From the cell containing the given text, extract its center point as (X, Y) coordinate. 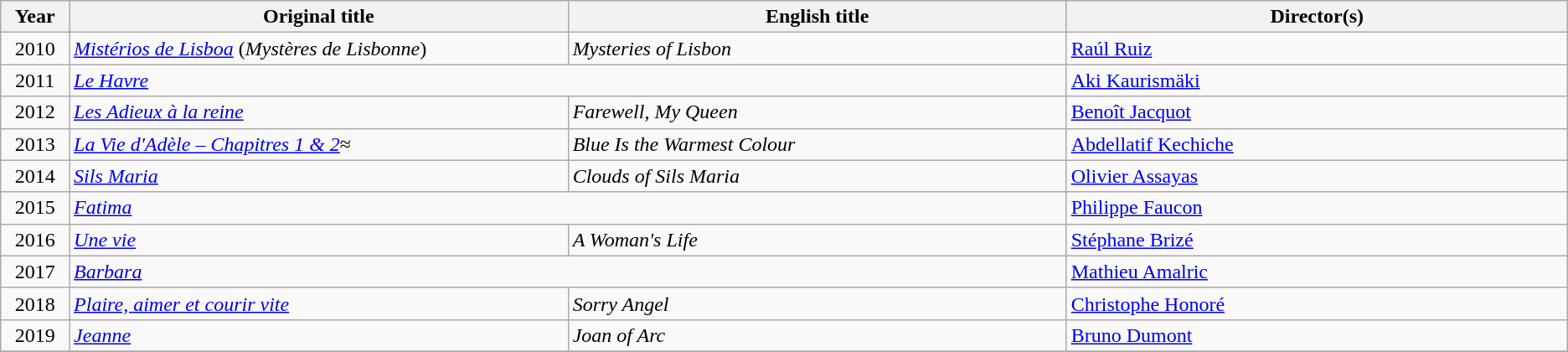
A Woman's Life (818, 240)
Jeanne (319, 335)
2011 (35, 80)
Mistérios de Lisboa (Mystères de Lisbonne) (319, 49)
2012 (35, 112)
2015 (35, 208)
Aki Kaurismäki (1317, 80)
Original title (319, 17)
2019 (35, 335)
Christophe Honoré (1317, 303)
La Vie d'Adèle – Chapitres 1 & 2≈ (319, 144)
Sorry Angel (818, 303)
Sils Maria (319, 176)
Bruno Dumont (1317, 335)
2014 (35, 176)
Plaire, aimer et courir vite (319, 303)
Une vie (319, 240)
Philippe Faucon (1317, 208)
2013 (35, 144)
Year (35, 17)
2017 (35, 272)
Stéphane Brizé (1317, 240)
Clouds of Sils Maria (818, 176)
2018 (35, 303)
Blue Is the Warmest Colour (818, 144)
Le Havre (568, 80)
Raúl Ruiz (1317, 49)
2016 (35, 240)
Farewell, My Queen (818, 112)
Mysteries of Lisbon (818, 49)
Abdellatif Kechiche (1317, 144)
Barbara (568, 272)
Joan of Arc (818, 335)
English title (818, 17)
Les Adieux à la reine (319, 112)
2010 (35, 49)
Mathieu Amalric (1317, 272)
Fatima (568, 208)
Benoît Jacquot (1317, 112)
Olivier Assayas (1317, 176)
Director(s) (1317, 17)
